Scan for the cell matching the given text and deliver its [X, Y] coordinate at center. 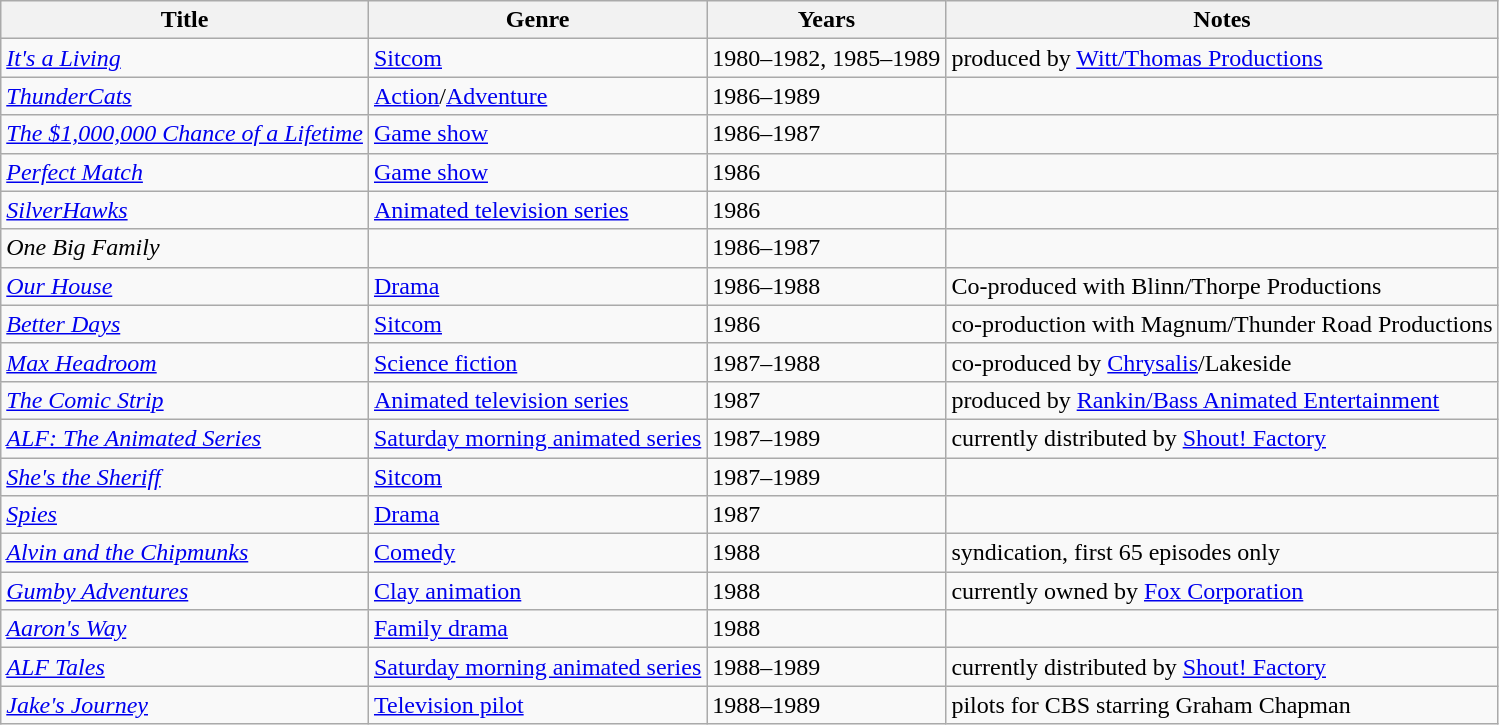
ALF Tales [185, 667]
Jake's Journey [185, 705]
Perfect Match [185, 172]
currently owned by Fox Corporation [1222, 591]
SilverHawks [185, 210]
1987–1988 [826, 362]
ALF: The Animated Series [185, 438]
syndication, first 65 episodes only [1222, 553]
Family drama [537, 629]
Comedy [537, 553]
Alvin and the Chipmunks [185, 553]
Science fiction [537, 362]
Television pilot [537, 705]
Spies [185, 515]
pilots for CBS starring Graham Chapman [1222, 705]
It's a Living [185, 58]
produced by Witt/Thomas Productions [1222, 58]
One Big Family [185, 248]
The Comic Strip [185, 400]
produced by Rankin/Bass Animated Entertainment [1222, 400]
Max Headroom [185, 362]
1986–1989 [826, 96]
Aaron's Way [185, 629]
Clay animation [537, 591]
co-produced by Chrysalis/Lakeside [1222, 362]
Better Days [185, 324]
Years [826, 20]
Genre [537, 20]
co-production with Magnum/Thunder Road Productions [1222, 324]
Our House [185, 286]
1986–1988 [826, 286]
She's the Sheriff [185, 477]
1980–1982, 1985–1989 [826, 58]
Co-produced with Blinn/Thorpe Productions [1222, 286]
Title [185, 20]
Action/Adventure [537, 96]
Notes [1222, 20]
The $1,000,000 Chance of a Lifetime [185, 134]
ThunderCats [185, 96]
Gumby Adventures [185, 591]
